Output the [X, Y] coordinate of the center of the cell containing the given text.  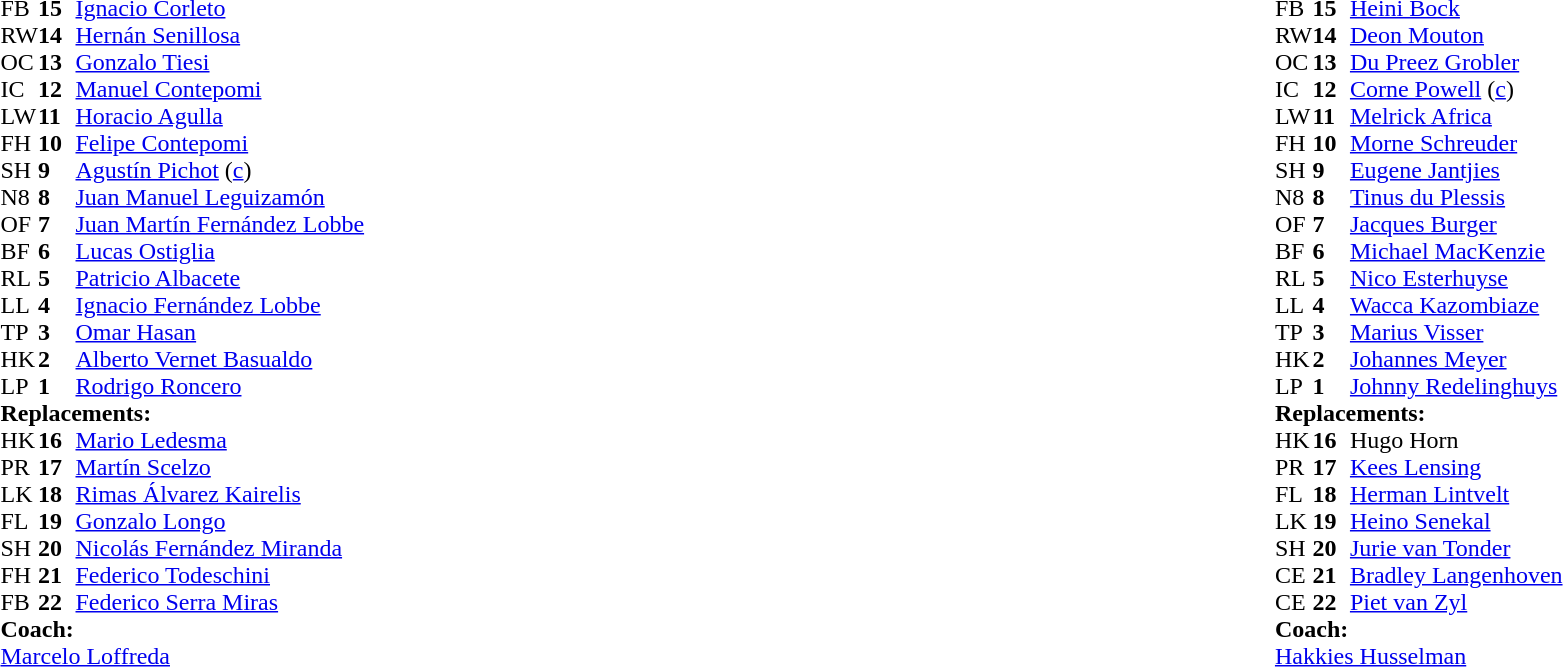
Manuel Contepomi [220, 90]
Agustín Pichot (c) [220, 170]
Bradley Langenhoven [1456, 576]
FB [19, 602]
Marius Visser [1456, 332]
Hugo Horn [1456, 440]
Nico Esterhuyse [1456, 278]
Ignacio Fernández Lobbe [220, 306]
Juan Martín Fernández Lobbe [220, 224]
Wacca Kazombiaze [1456, 306]
Martín Scelzo [220, 468]
Du Preez Grobler [1456, 62]
Melrick Africa [1456, 116]
Horacio Agulla [220, 116]
Patricio Albacete [220, 278]
Hernán Senillosa [220, 36]
Nicolás Fernández Miranda [220, 548]
Deon Mouton [1456, 36]
Tinus du Plessis [1456, 198]
Rodrigo Roncero [220, 386]
Federico Serra Miras [220, 602]
Gonzalo Tiesi [220, 62]
Piet van Zyl [1456, 602]
Juan Manuel Leguizamón [220, 198]
Kees Lensing [1456, 468]
Omar Hasan [220, 332]
Federico Todeschini [220, 576]
Mario Ledesma [220, 440]
Felipe Contepomi [220, 144]
Michael MacKenzie [1456, 252]
Gonzalo Longo [220, 522]
Alberto Vernet Basualdo [220, 360]
Rimas Álvarez Kairelis [220, 494]
Morne Schreuder [1456, 144]
Corne Powell (c) [1456, 90]
Johnny Redelinghuys [1456, 386]
Herman Lintvelt [1456, 494]
Jacques Burger [1456, 224]
Johannes Meyer [1456, 360]
Jurie van Tonder [1456, 548]
Heino Senekal [1456, 522]
Eugene Jantjies [1456, 170]
Lucas Ostiglia [220, 252]
